Determine the (X, Y) coordinate at the center of the cell enclosing the given text.  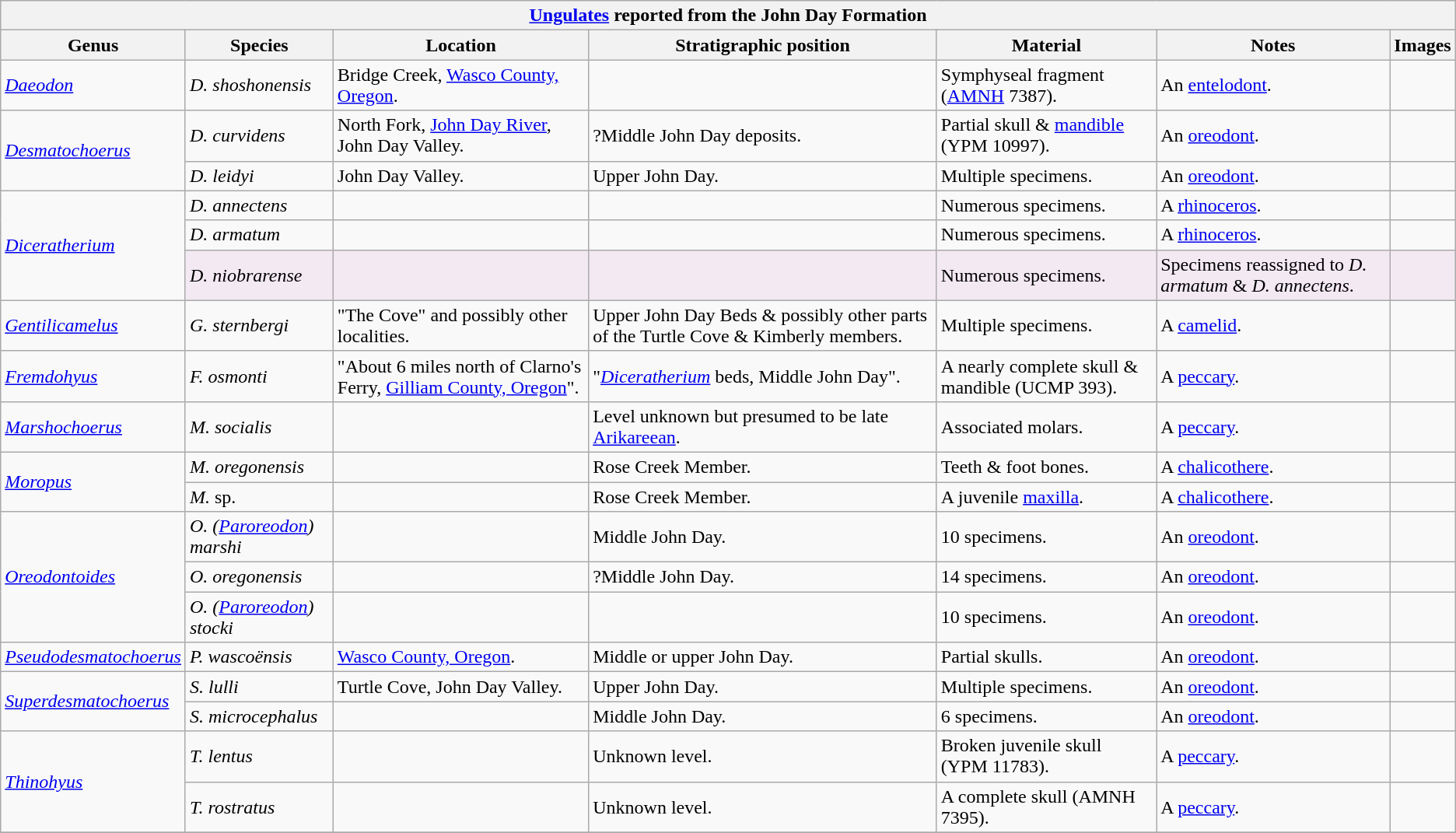
Diceratherium (93, 246)
Pseudodesmatochoerus (93, 657)
"The Cove" and possibly other localities. (460, 325)
6 specimens. (1046, 716)
Thinohyus (93, 782)
Partial skulls. (1046, 657)
"About 6 miles north of Clarno's Ferry, Gilliam County, Oregon". (460, 376)
"Diceratherium beds, Middle John Day". (763, 376)
An entelodont. (1273, 86)
Material (1046, 45)
14 specimens. (1046, 577)
Wasco County, Oregon. (460, 657)
P. wascoënsis (259, 657)
Genus (93, 45)
Notes (1273, 45)
D. curvidens (259, 135)
Upper John Day Beds & possibly other parts of the Turtle Cove & Kimberly members. (763, 325)
Specimens reassigned to D. armatum & D. annectens. (1273, 275)
T. rostratus (259, 807)
G. sternbergi (259, 325)
Gentilicamelus (93, 325)
A camelid. (1273, 325)
Images (1423, 45)
Turtle Cove, John Day Valley. (460, 687)
S. microcephalus (259, 716)
Desmatochoerus (93, 151)
O. (Paroreodon) marshi (259, 537)
O. oregonensis (259, 577)
S. lulli (259, 687)
Partial skull & mandible (YPM 10997). (1046, 135)
Level unknown but presumed to be late Arikareean. (763, 426)
Superdesmatochoerus (93, 702)
Species (259, 45)
Middle or upper John Day. (763, 657)
?Middle John Day. (763, 577)
D. niobrarense (259, 275)
Broken juvenile skull (YPM 11783). (1046, 756)
T. lentus (259, 756)
D. armatum (259, 235)
Symphyseal fragment (AMNH 7387). (1046, 86)
Location (460, 45)
A nearly complete skull & mandible (UCMP 393). (1046, 376)
Bridge Creek, Wasco County, Oregon. (460, 86)
Stratigraphic position (763, 45)
Ungulates reported from the John Day Formation (728, 16)
O. (Paroreodon) stocki (259, 618)
A juvenile maxilla. (1046, 497)
Associated molars. (1046, 426)
John Day Valley. (460, 176)
M. sp. (259, 497)
Teeth & foot bones. (1046, 467)
D. leidyi (259, 176)
D. annectens (259, 205)
Daeodon (93, 86)
North Fork, John Day River, John Day Valley. (460, 135)
Fremdohyus (93, 376)
M. socialis (259, 426)
M. oregonensis (259, 467)
?Middle John Day deposits. (763, 135)
D. shoshonensis (259, 86)
Moropus (93, 481)
Marshochoerus (93, 426)
Oreodontoides (93, 577)
F. osmonti (259, 376)
A complete skull (AMNH 7395). (1046, 807)
